Provide the [X, Y] coordinate of the cell's center where the given text is located.  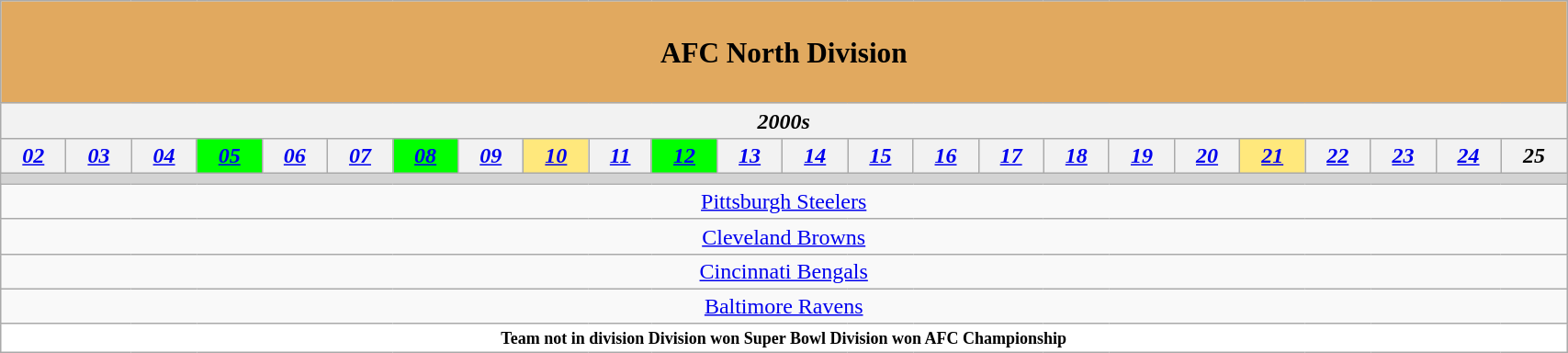
Pittsburgh Steelers [784, 201]
12 [683, 155]
Cleveland Browns [784, 236]
05 [230, 155]
04 [164, 155]
24 [1468, 155]
06 [294, 155]
21 [1273, 155]
15 [880, 155]
03 [99, 155]
14 [816, 155]
10 [557, 155]
16 [946, 155]
Team not in division Division won Super Bowl Division won AFC Championship [784, 338]
22 [1337, 155]
20 [1207, 155]
2000s [784, 120]
Baltimore Ravens [784, 306]
AFC North Division [784, 51]
23 [1404, 155]
07 [360, 155]
09 [491, 155]
08 [426, 155]
18 [1077, 155]
25 [1534, 155]
13 [750, 155]
11 [620, 155]
17 [1010, 155]
Cincinnati Bengals [784, 271]
19 [1141, 155]
02 [33, 155]
